Capture the cell that displays the provided text and extract its [X, Y] central coordinate. 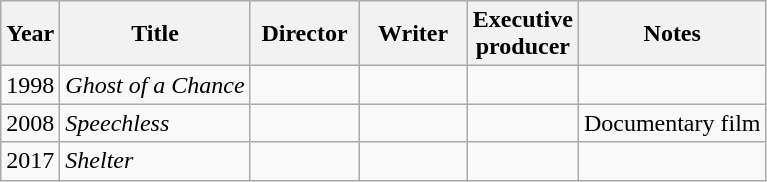
Title [155, 34]
2008 [30, 123]
Writer [414, 34]
Speechless [155, 123]
Year [30, 34]
Notes [672, 34]
Director [304, 34]
Executiveproducer [522, 34]
1998 [30, 85]
Shelter [155, 161]
Ghost of a Chance [155, 85]
2017 [30, 161]
Documentary film [672, 123]
